Find where the given text appears and provide that cell's center as (X, Y) coordinate. 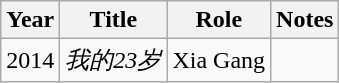
Role (219, 20)
Notes (305, 20)
Title (114, 20)
我的23岁 (114, 60)
Xia Gang (219, 60)
2014 (30, 60)
Year (30, 20)
